Identify which cell holds the provided text, then report its (x, y) central coordinate. 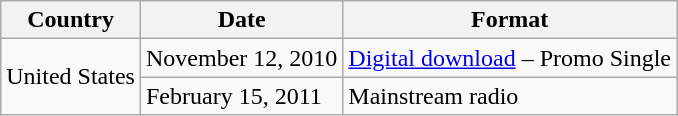
Date (241, 20)
Mainstream radio (510, 96)
November 12, 2010 (241, 58)
Country (71, 20)
United States (71, 77)
February 15, 2011 (241, 96)
Format (510, 20)
Digital download – Promo Single (510, 58)
